Scan for the cell matching the given text and deliver its [X, Y] coordinate at center. 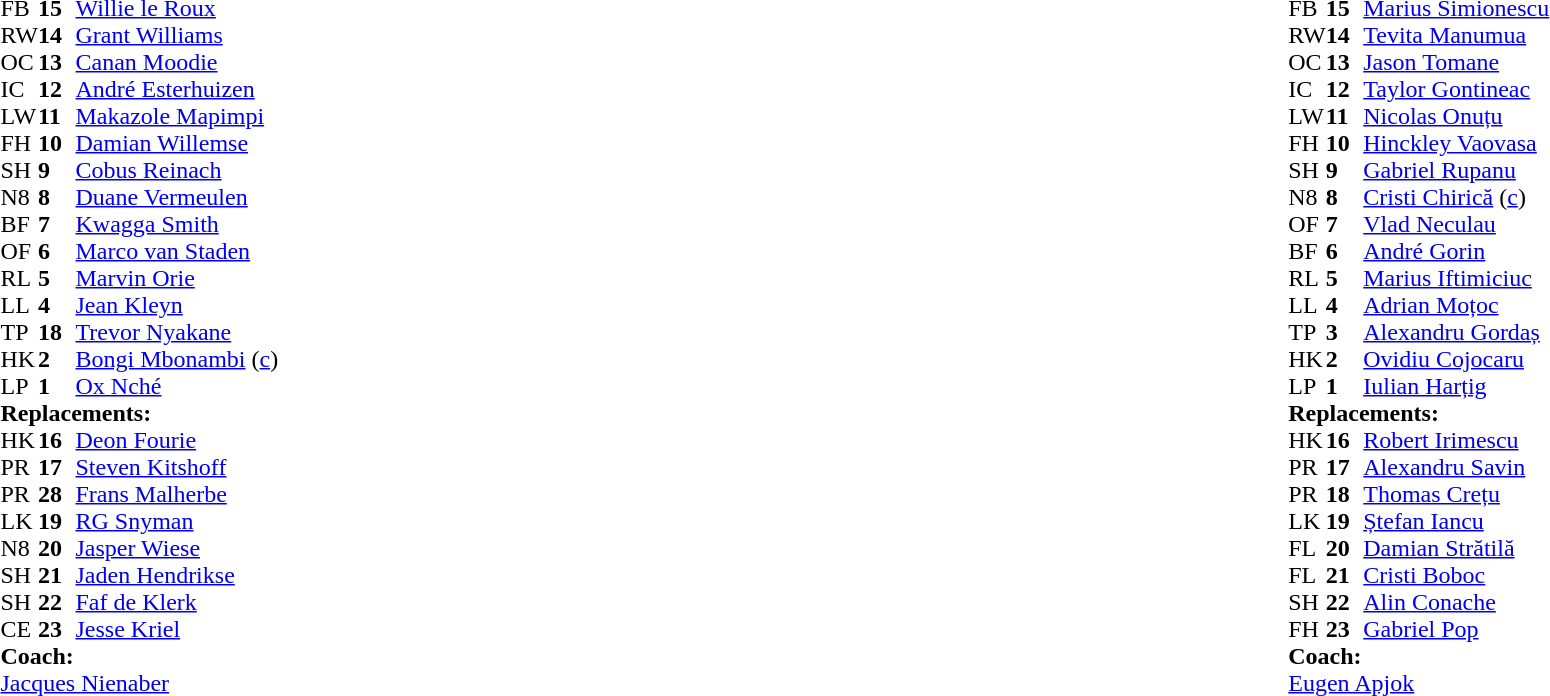
Tevita Manumua [1456, 36]
Canan Moodie [178, 62]
Jesse Kriel [178, 630]
Gabriel Pop [1456, 630]
Damian Strătilă [1456, 548]
Nicolas Onuțu [1456, 116]
Damian Willemse [178, 144]
Jean Kleyn [178, 306]
Duane Vermeulen [178, 198]
28 [57, 494]
Marvin Orie [178, 278]
Steven Kitshoff [178, 468]
André Esterhuizen [178, 90]
Alexandru Gordaș [1456, 332]
Marius Iftimiciuc [1456, 278]
Adrian Moțoc [1456, 306]
Jaden Hendrikse [178, 576]
Grant Williams [178, 36]
RG Snyman [178, 522]
3 [1345, 332]
Makazole Mapimpi [178, 116]
Trevor Nyakane [178, 332]
Frans Malherbe [178, 494]
Ox Nché [178, 386]
Ștefan Iancu [1456, 522]
Jason Tomane [1456, 62]
Ovidiu Cojocaru [1456, 360]
Faf de Klerk [178, 602]
Gabriel Rupanu [1456, 170]
Alin Conache [1456, 602]
CE [19, 630]
Robert Irimescu [1456, 440]
Alexandru Savin [1456, 468]
Bongi Mbonambi (c) [178, 360]
Iulian Harțig [1456, 386]
Marco van Staden [178, 252]
Deon Fourie [178, 440]
Cristi Boboc [1456, 576]
Cristi Chirică (c) [1456, 198]
Hinckley Vaovasa [1456, 144]
Vlad Neculau [1456, 224]
Thomas Crețu [1456, 494]
Kwagga Smith [178, 224]
Jasper Wiese [178, 548]
Taylor Gontineac [1456, 90]
Cobus Reinach [178, 170]
André Gorin [1456, 252]
